Locate the cell with the specified text and output its [X, Y] center coordinate. 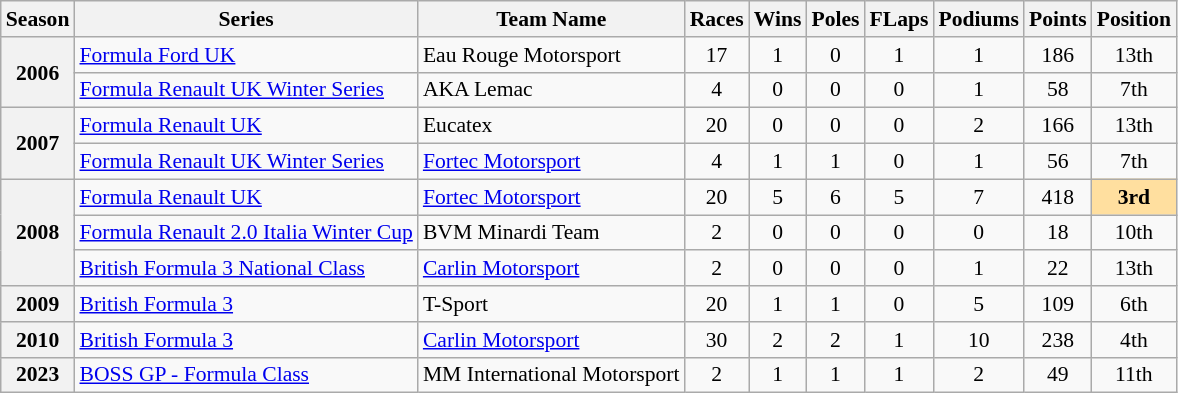
Eucatex [552, 126]
Poles [835, 19]
10th [1134, 233]
Season [38, 19]
7 [978, 197]
58 [1058, 90]
Points [1058, 19]
56 [1058, 162]
Position [1134, 19]
2008 [38, 232]
Eau Rouge Motorsport [552, 55]
Podiums [978, 19]
11th [1134, 375]
49 [1058, 375]
18 [1058, 233]
Formula Ford UK [246, 55]
109 [1058, 304]
Races [717, 19]
6 [835, 197]
4th [1134, 340]
2010 [38, 340]
AKA Lemac [552, 90]
22 [1058, 269]
17 [717, 55]
BOSS GP - Formula Class [246, 375]
Wins [778, 19]
2007 [38, 144]
418 [1058, 197]
T-Sport [552, 304]
Series [246, 19]
BVM Minardi Team [552, 233]
2009 [38, 304]
166 [1058, 126]
30 [717, 340]
6th [1134, 304]
Team Name [552, 19]
2006 [38, 72]
10 [978, 340]
2023 [38, 375]
238 [1058, 340]
186 [1058, 55]
British Formula 3 National Class [246, 269]
FLaps [898, 19]
Formula Renault 2.0 Italia Winter Cup [246, 233]
3rd [1134, 197]
MM International Motorsport [552, 375]
